Identify which cell holds the provided text, then report its [X, Y] central coordinate. 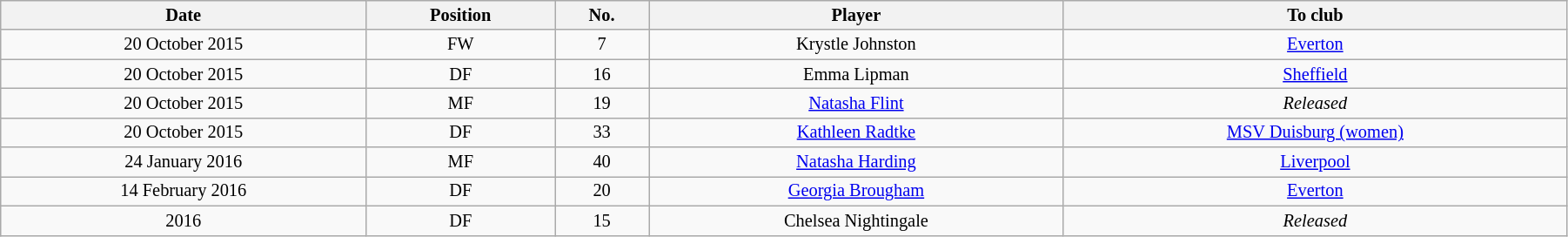
MSV Duisburg (women) [1315, 132]
Kathleen Radtke [856, 132]
Chelsea Nightingale [856, 220]
15 [602, 220]
33 [602, 132]
19 [602, 103]
40 [602, 162]
Position [461, 15]
Player [856, 15]
16 [602, 74]
Sheffield [1315, 74]
Krystle Johnston [856, 44]
Liverpool [1315, 162]
Emma Lipman [856, 74]
To club [1315, 15]
Date [184, 15]
24 January 2016 [184, 162]
Natasha Flint [856, 103]
20 [602, 191]
7 [602, 44]
Georgia Brougham [856, 191]
Natasha Harding [856, 162]
FW [461, 44]
No. [602, 15]
2016 [184, 220]
14 February 2016 [184, 191]
